Pinpoint the cell where the given text exists, returning its (X, Y) midpoint coordinate. 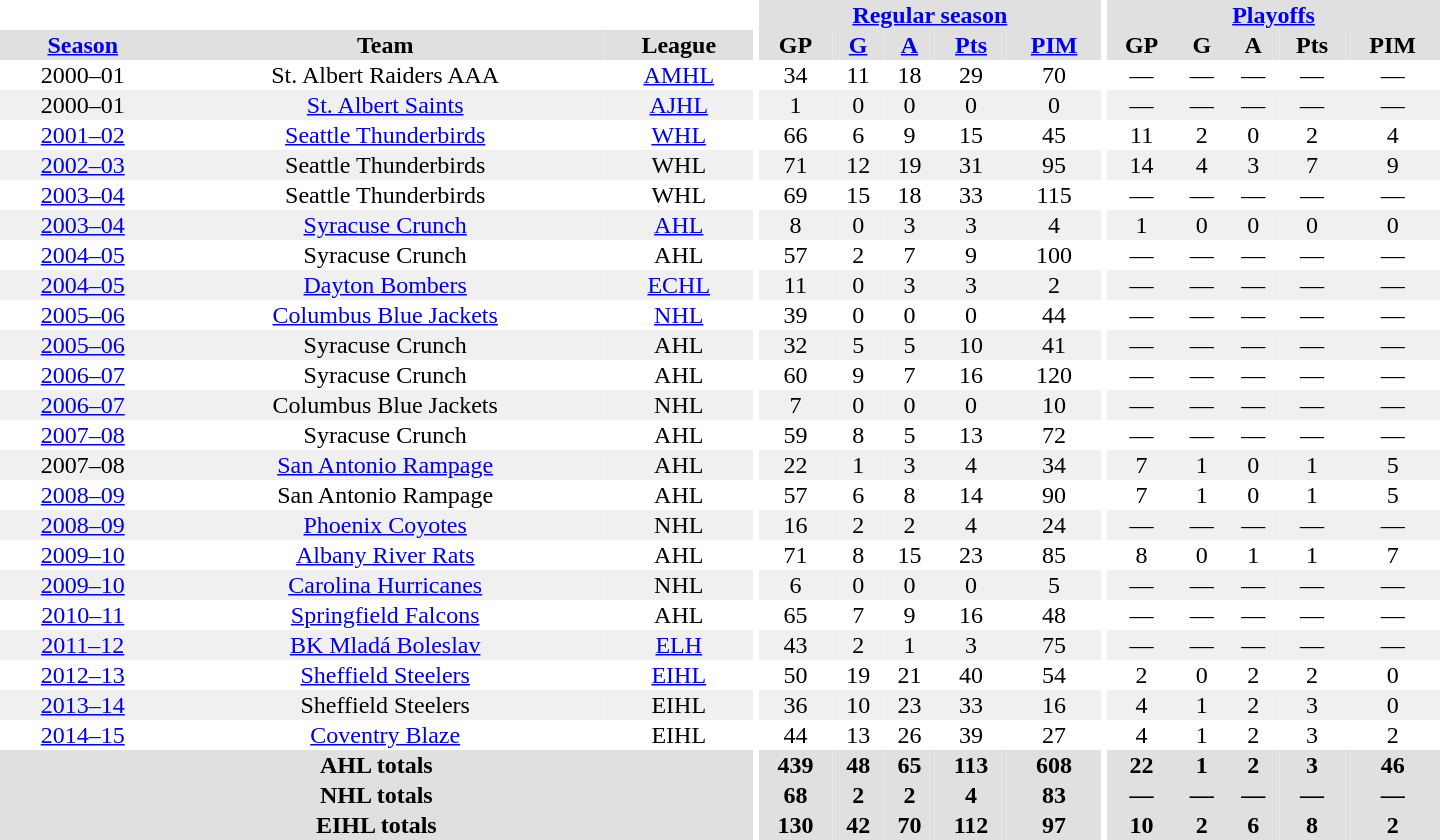
St. Albert Raiders AAA (384, 75)
45 (1054, 135)
54 (1054, 675)
29 (971, 75)
2010–11 (82, 615)
85 (1054, 555)
EIHL totals (376, 825)
Season (82, 45)
24 (1054, 525)
2011–12 (82, 645)
46 (1392, 765)
439 (795, 765)
113 (971, 765)
NHL totals (376, 795)
St. Albert Saints (384, 105)
41 (1054, 345)
36 (795, 705)
43 (795, 645)
66 (795, 135)
Springfield Falcons (384, 615)
Coventry Blaze (384, 735)
60 (795, 375)
2014–15 (82, 735)
90 (1054, 495)
2013–14 (82, 705)
83 (1054, 795)
ECHL (679, 285)
95 (1054, 165)
26 (910, 735)
Team (384, 45)
12 (858, 165)
32 (795, 345)
League (679, 45)
AMHL (679, 75)
Dayton Bombers (384, 285)
72 (1054, 435)
2001–02 (82, 135)
100 (1054, 255)
2012–13 (82, 675)
115 (1054, 195)
ELH (679, 645)
AJHL (679, 105)
Playoffs (1274, 15)
42 (858, 825)
130 (795, 825)
27 (1054, 735)
Phoenix Coyotes (384, 525)
608 (1054, 765)
21 (910, 675)
97 (1054, 825)
AHL totals (376, 765)
40 (971, 675)
120 (1054, 375)
2002–03 (82, 165)
Albany River Rats (384, 555)
68 (795, 795)
50 (795, 675)
59 (795, 435)
69 (795, 195)
75 (1054, 645)
Regular season (930, 15)
BK Mladá Boleslav (384, 645)
Carolina Hurricanes (384, 585)
112 (971, 825)
31 (971, 165)
